Pinpoint the cell where the given text exists, returning its (X, Y) midpoint coordinate. 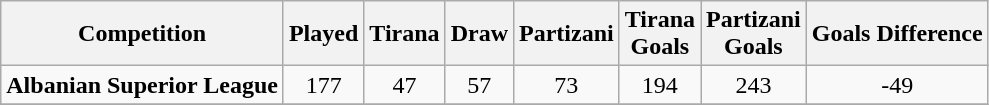
Played (323, 34)
Goals Difference (897, 34)
177 (323, 85)
-49 (897, 85)
Albanian Superior League (142, 85)
Tirana (404, 34)
Competition (142, 34)
243 (754, 85)
73 (567, 85)
Partizani Goals (754, 34)
Tirana Goals (660, 34)
Draw (479, 34)
57 (479, 85)
194 (660, 85)
Partizani (567, 34)
47 (404, 85)
